Extract the [x, y] coordinate from the center of the cell holding the provided text.  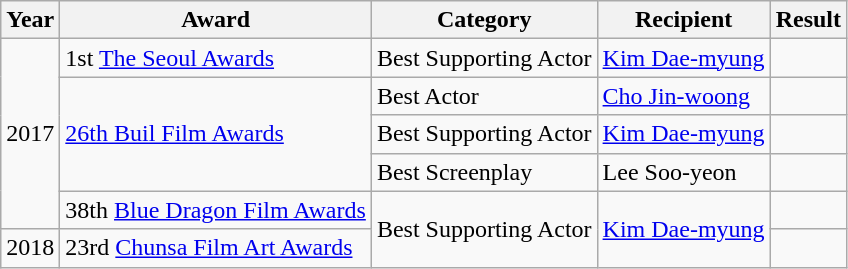
Lee Soo-yeon [684, 172]
Best Actor [484, 96]
Cho Jin-woong [684, 96]
Award [216, 20]
26th Buil Film Awards [216, 134]
38th Blue Dragon Film Awards [216, 210]
Year [30, 20]
Recipient [684, 20]
1st The Seoul Awards [216, 58]
2017 [30, 134]
Best Screenplay [484, 172]
Category [484, 20]
2018 [30, 248]
23rd Chunsa Film Art Awards [216, 248]
Result [808, 20]
